Determine the [X, Y] coordinate at the center of the cell enclosing the given text.  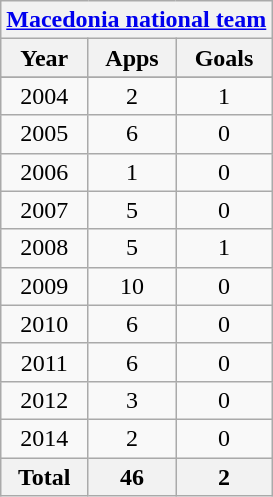
3 [132, 400]
46 [132, 477]
2012 [44, 400]
2010 [44, 324]
Total [44, 477]
2011 [44, 362]
Macedonia national team [136, 20]
2005 [44, 134]
2014 [44, 438]
Goals [224, 58]
2004 [44, 96]
2007 [44, 210]
Apps [132, 58]
10 [132, 286]
2006 [44, 172]
2009 [44, 286]
Year [44, 58]
2008 [44, 248]
